From the cell containing the given text, extract its center point as (X, Y) coordinate. 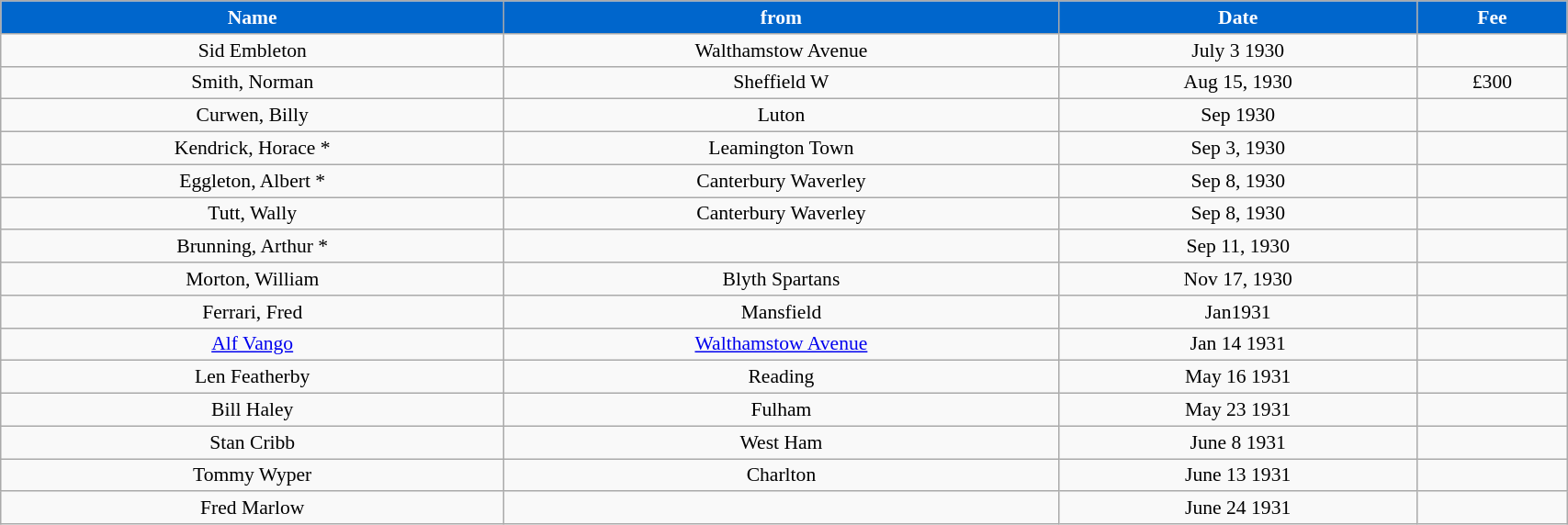
Sid Embleton (253, 50)
June 8 1931 (1238, 442)
Charlton (782, 475)
June 13 1931 (1238, 475)
Tutt, Wally (253, 214)
Curwen, Billy (253, 116)
Fulham (782, 410)
£300 (1492, 83)
Date (1238, 17)
Sep 1930 (1238, 116)
Name (253, 17)
Ferrari, Fred (253, 312)
Jan1931 (1238, 312)
Morton, William (253, 279)
Luton (782, 116)
Brunning, Arthur * (253, 247)
Tommy Wyper (253, 475)
Leamington Town (782, 149)
Fee (1492, 17)
Fred Marlow (253, 508)
Jan 14 1931 (1238, 344)
Bill Haley (253, 410)
Smith, Norman (253, 83)
Sheffield W (782, 83)
July 3 1930 (1238, 50)
Blyth Spartans (782, 279)
Eggleton, Albert * (253, 181)
Alf Vango (253, 344)
Sep 3, 1930 (1238, 149)
Len Featherby (253, 377)
May 16 1931 (1238, 377)
West Ham (782, 442)
May 23 1931 (1238, 410)
Kendrick, Horace * (253, 149)
Mansfield (782, 312)
from (782, 17)
Reading (782, 377)
June 24 1931 (1238, 508)
Sep 11, 1930 (1238, 247)
Aug 15, 1930 (1238, 83)
Stan Cribb (253, 442)
Nov 17, 1930 (1238, 279)
